Identify which cell holds the provided text, then report its (x, y) central coordinate. 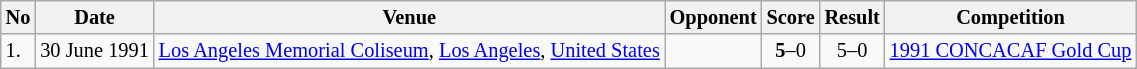
Los Angeles Memorial Coliseum, Los Angeles, United States (410, 51)
1991 CONCACAF Gold Cup (1011, 51)
Score (791, 17)
Venue (410, 17)
1. (18, 51)
No (18, 17)
Competition (1011, 17)
Opponent (714, 17)
Result (852, 17)
Date (94, 17)
30 June 1991 (94, 51)
